Determine the [X, Y] coordinate at the center of the cell enclosing the given text.  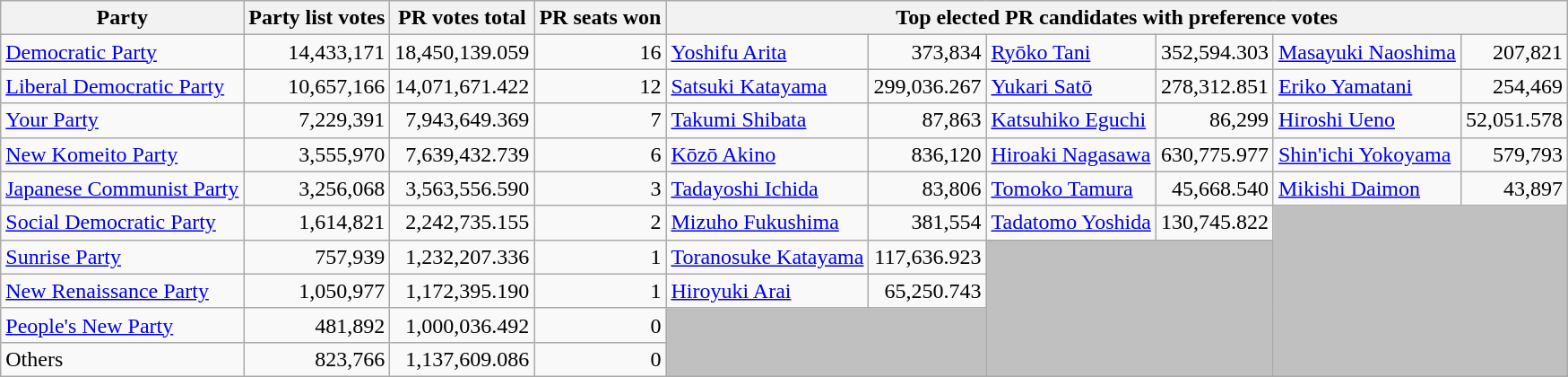
1,172,395.190 [463, 291]
381,554 [927, 223]
373,834 [927, 52]
1,050,977 [317, 291]
Democratic Party [122, 52]
People's New Party [122, 325]
579,793 [1513, 154]
Ryōko Tani [1070, 52]
Eriko Yamatani [1366, 86]
1,232,207.336 [463, 257]
836,120 [927, 154]
352,594.303 [1214, 52]
Satsuki Katayama [767, 86]
52,051.578 [1513, 120]
Liberal Democratic Party [122, 86]
87,863 [927, 120]
Hiroyuki Arai [767, 291]
86,299 [1214, 120]
254,469 [1513, 86]
Yoshifu Arita [767, 52]
Tadayoshi Ichida [767, 188]
207,821 [1513, 52]
Toranosuke Katayama [767, 257]
Hiroaki Nagasawa [1070, 154]
7 [601, 120]
New Renaissance Party [122, 291]
3,555,970 [317, 154]
7,943,649.369 [463, 120]
Katsuhiko Eguchi [1070, 120]
1,000,036.492 [463, 325]
12 [601, 86]
Takumi Shibata [767, 120]
130,745.822 [1214, 223]
757,939 [317, 257]
299,036.267 [927, 86]
Masayuki Naoshima [1366, 52]
1,614,821 [317, 223]
3,563,556.590 [463, 188]
PR votes total [463, 18]
7,639,432.739 [463, 154]
45,668.540 [1214, 188]
10,657,166 [317, 86]
3,256,068 [317, 188]
Mizuho Fukushima [767, 223]
Party [122, 18]
Sunrise Party [122, 257]
83,806 [927, 188]
278,312.851 [1214, 86]
2,242,735.155 [463, 223]
3 [601, 188]
Others [122, 359]
7,229,391 [317, 120]
Party list votes [317, 18]
6 [601, 154]
14,433,171 [317, 52]
Top elected PR candidates with preference votes [1117, 18]
1,137,609.086 [463, 359]
117,636.923 [927, 257]
PR seats won [601, 18]
630,775.977 [1214, 154]
65,250.743 [927, 291]
New Komeito Party [122, 154]
Mikishi Daimon [1366, 188]
Kōzō Akino [767, 154]
Hiroshi Ueno [1366, 120]
Your Party [122, 120]
Japanese Communist Party [122, 188]
16 [601, 52]
Yukari Satō [1070, 86]
481,892 [317, 325]
Tomoko Tamura [1070, 188]
2 [601, 223]
Tadatomo Yoshida [1070, 223]
Social Democratic Party [122, 223]
14,071,671.422 [463, 86]
18,450,139.059 [463, 52]
Shin'ichi Yokoyama [1366, 154]
823,766 [317, 359]
43,897 [1513, 188]
